Determine the (X, Y) coordinate at the center of the cell enclosing the given text.  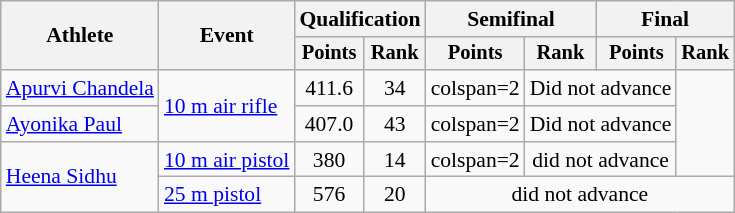
20 (395, 195)
Semifinal (512, 19)
Heena Sidhu (80, 178)
43 (395, 124)
Final (665, 19)
14 (395, 160)
Ayonika Paul (80, 124)
10 m air pistol (226, 160)
380 (328, 160)
Apurvi Chandela (80, 88)
25 m pistol (226, 195)
10 m air rifle (226, 106)
Qualification (360, 19)
Event (226, 36)
34 (395, 88)
576 (328, 195)
407.0 (328, 124)
411.6 (328, 88)
Athlete (80, 36)
